Locate the cell with the specified text and output its (x, y) center coordinate. 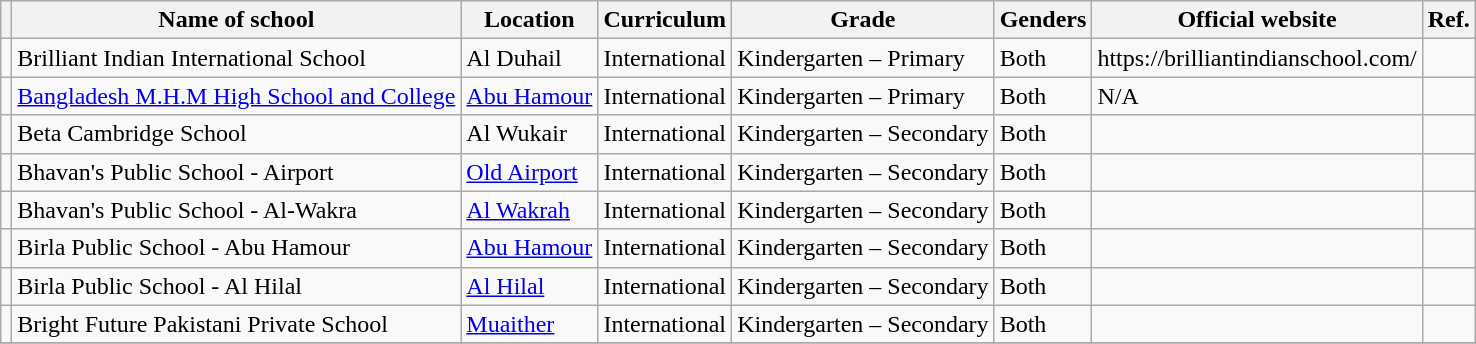
Bhavan's Public School - Airport (236, 172)
Birla Public School - Abu Hamour (236, 248)
Muaither (530, 324)
Name of school (236, 20)
Birla Public School - Al Hilal (236, 286)
N/A (1257, 96)
Al Hilal (530, 286)
Al Wukair (530, 134)
Al Wakrah (530, 210)
Bhavan's Public School - Al-Wakra (236, 210)
Al Duhail (530, 58)
Official website (1257, 20)
Curriculum (665, 20)
Bright Future Pakistani Private School (236, 324)
Genders (1043, 20)
Ref. (1448, 20)
Brilliant Indian International School (236, 58)
Old Airport (530, 172)
Bangladesh M.H.M High School and College (236, 96)
Beta Cambridge School (236, 134)
Location (530, 20)
Grade (864, 20)
https://brilliantindianschool.com/ (1257, 58)
